Identify which cell holds the provided text, then report its (X, Y) central coordinate. 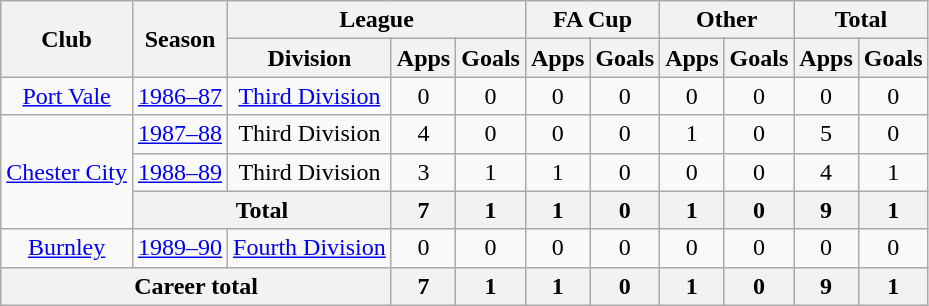
FA Cup (592, 20)
Fourth Division (310, 248)
3 (423, 172)
1986–87 (180, 96)
Chester City (67, 172)
1987–88 (180, 134)
1989–90 (180, 248)
Division (310, 58)
League (377, 20)
Club (67, 39)
Career total (196, 286)
5 (826, 134)
1988–89 (180, 172)
Burnley (67, 248)
Other (727, 20)
Season (180, 39)
Port Vale (67, 96)
